Return the [x, y] coordinate for the center point of the cell that contains the specified text.  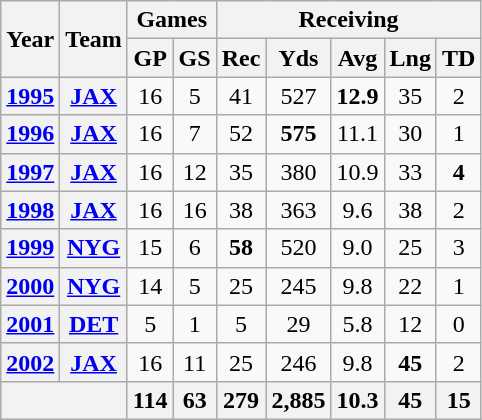
575 [298, 134]
5.8 [358, 324]
Rec [241, 58]
Avg [358, 58]
363 [298, 210]
41 [241, 96]
63 [194, 400]
7 [194, 134]
Year [30, 39]
279 [241, 400]
Yds [298, 58]
0 [458, 324]
2,885 [298, 400]
520 [298, 248]
TD [458, 58]
10.3 [358, 400]
30 [410, 134]
9.6 [358, 210]
1997 [30, 172]
6 [194, 248]
4 [458, 172]
2000 [30, 286]
Lng [410, 58]
2002 [30, 362]
1995 [30, 96]
58 [241, 248]
DET [94, 324]
2001 [30, 324]
Games [172, 20]
10.9 [358, 172]
33 [410, 172]
3 [458, 248]
Receiving [348, 20]
GP [150, 58]
14 [150, 286]
380 [298, 172]
1999 [30, 248]
246 [298, 362]
52 [241, 134]
22 [410, 286]
114 [150, 400]
29 [298, 324]
11.1 [358, 134]
11 [194, 362]
9.0 [358, 248]
245 [298, 286]
12.9 [358, 96]
GS [194, 58]
527 [298, 96]
1998 [30, 210]
1996 [30, 134]
Team [94, 39]
